Return the [X, Y] coordinate for the center point of the cell that contains the specified text.  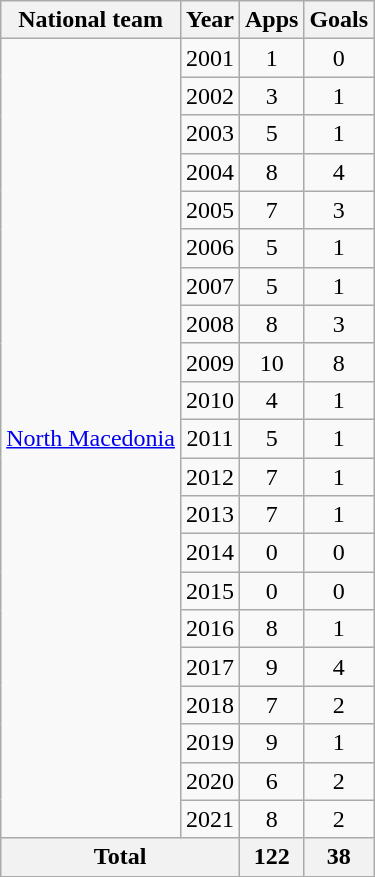
Apps [271, 20]
2019 [210, 743]
2017 [210, 667]
Year [210, 20]
2007 [210, 286]
Total [120, 857]
2011 [210, 438]
6 [271, 781]
10 [271, 362]
122 [271, 857]
2006 [210, 248]
38 [339, 857]
2015 [210, 591]
2003 [210, 134]
2016 [210, 629]
2002 [210, 96]
2005 [210, 210]
North Macedonia [91, 438]
2009 [210, 362]
2021 [210, 819]
2001 [210, 58]
2018 [210, 705]
2012 [210, 477]
2014 [210, 553]
Goals [339, 20]
National team [91, 20]
2020 [210, 781]
2004 [210, 172]
2008 [210, 324]
2013 [210, 515]
2010 [210, 400]
